Search for the cell housing the specified text and yield its [x, y] center coordinate. 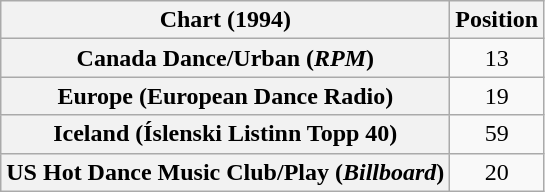
20 [497, 172]
13 [497, 58]
59 [497, 134]
Europe (European Dance Radio) [226, 96]
19 [497, 96]
Iceland (Íslenski Listinn Topp 40) [226, 134]
US Hot Dance Music Club/Play (Billboard) [226, 172]
Chart (1994) [226, 20]
Canada Dance/Urban (RPM) [226, 58]
Position [497, 20]
